From the cell containing the given text, extract its center point as [X, Y] coordinate. 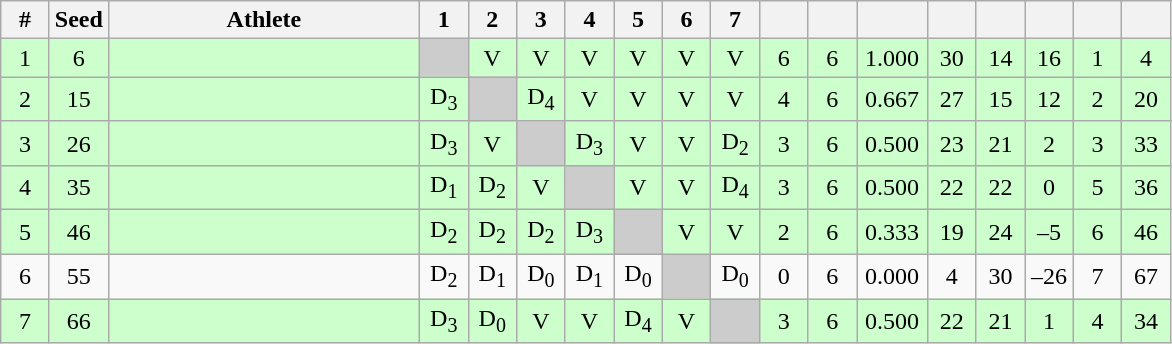
55 [78, 276]
0.333 [892, 232]
24 [1000, 232]
36 [1146, 188]
0.667 [892, 99]
12 [1050, 99]
66 [78, 321]
67 [1146, 276]
23 [952, 143]
# [26, 20]
33 [1146, 143]
Seed [78, 20]
Athlete [264, 20]
14 [1000, 58]
–26 [1050, 276]
34 [1146, 321]
0.000 [892, 276]
27 [952, 99]
26 [78, 143]
20 [1146, 99]
16 [1050, 58]
–5 [1050, 232]
1.000 [892, 58]
35 [78, 188]
19 [952, 232]
